Identify which cell holds the provided text, then report its (X, Y) central coordinate. 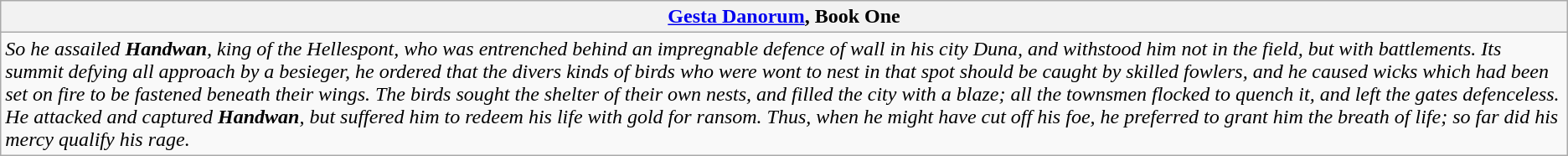
Gesta Danorum, Book One (784, 17)
